Locate the cell with the specified text and output its (X, Y) center coordinate. 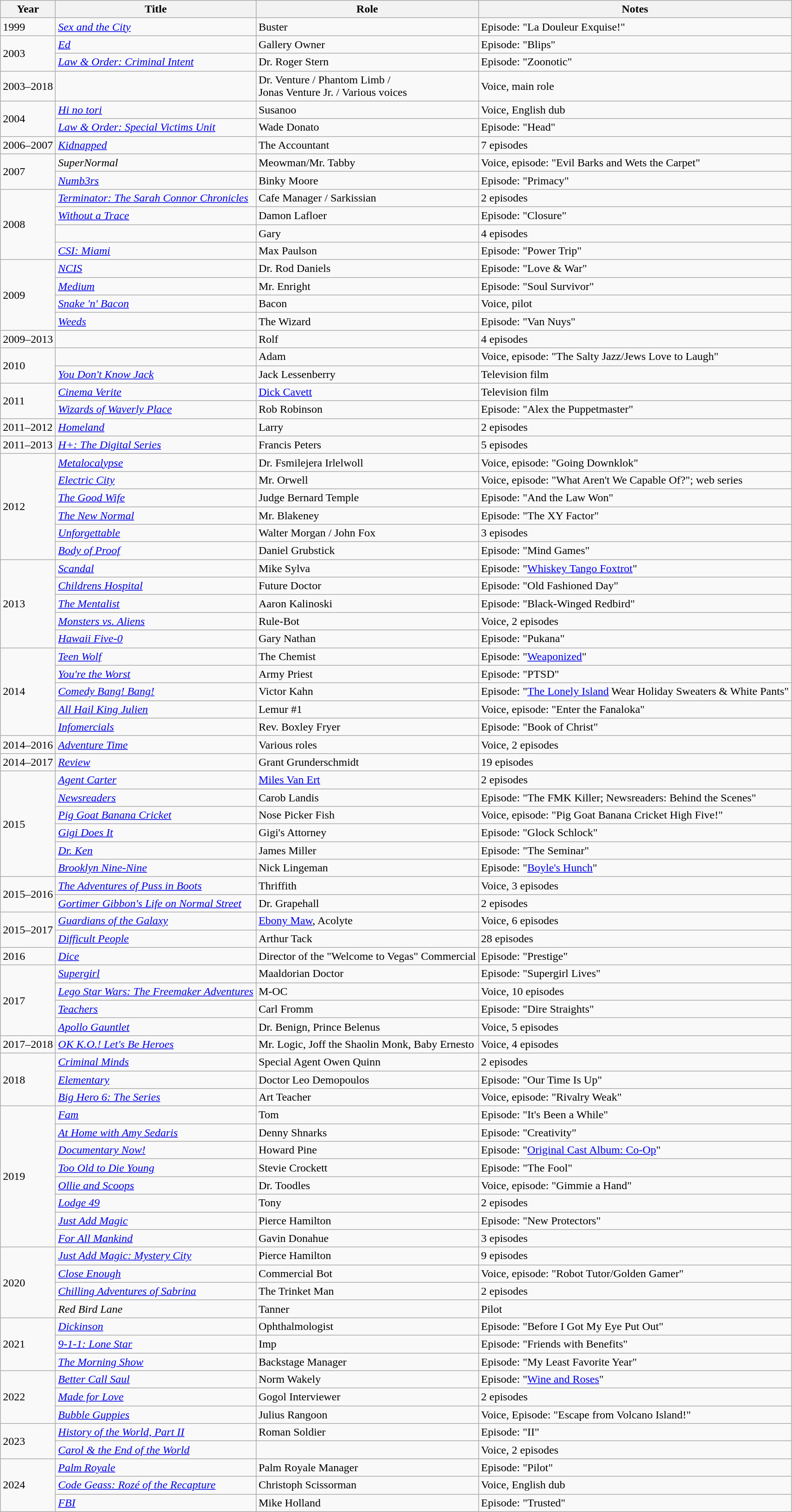
Red Bird Lane (156, 1309)
Teen Wolf (156, 656)
Teachers (156, 1009)
Voice, 3 episodes (635, 886)
Dr. Ken (156, 850)
Gigi's Attorney (367, 833)
Carob Landis (367, 797)
Episode: "Zoonotic" (635, 62)
2015–2016 (28, 895)
The Adventures of Puss in Boots (156, 886)
Episode: "Original Cast Album: Co-Op" (635, 1150)
Roman Soldier (367, 1432)
Just Add Magic: Mystery City (156, 1256)
Fam (156, 1115)
Bacon (367, 304)
Episode: "Mind Games" (635, 551)
All Hail King Julien (156, 709)
Episode: "The XY Factor" (635, 516)
Dr. Benign, Prince Belenus (367, 1027)
Ed (156, 44)
The Chemist (367, 656)
Lego Star Wars: The Freemaker Adventures (156, 991)
Tony (367, 1203)
Medium (156, 286)
Cinema Verite (156, 392)
Thriffith (367, 886)
Arthur Tack (367, 939)
Elementary (156, 1080)
Electric City (156, 480)
2014–2016 (28, 744)
Dice (156, 956)
Review (156, 762)
Howard Pine (367, 1150)
M-OC (367, 991)
Too Old to Die Young (156, 1168)
Mr. Enright (367, 286)
Episode: "Power Trip" (635, 251)
Kidnapped (156, 145)
28 episodes (635, 939)
Stevie Crockett (367, 1168)
Lodge 49 (156, 1203)
2010 (28, 365)
Rule-Bot (367, 621)
Walter Morgan / John Fox (367, 533)
2008 (28, 224)
2023 (28, 1441)
Dr. Roger Stern (367, 62)
Episode: "New Protectors" (635, 1221)
Episode: "The FMK Killer; Newsreaders: Behind the Scenes" (635, 797)
Doctor Leo Demopoulos (367, 1080)
OK K.O.! Let's Be Heroes (156, 1044)
Without a Trace (156, 215)
Dr. Toodles (367, 1185)
Episode: "My Least Favorite Year" (635, 1361)
Ollie and Scoops (156, 1185)
Voice, 10 episodes (635, 991)
2013 (28, 604)
2016 (28, 956)
Sex and the City (156, 27)
Voice, episode: "Going Downklok" (635, 462)
Mr. Orwell (367, 480)
2003 (28, 53)
Episode: "Creativity" (635, 1133)
2014 (28, 692)
2015 (28, 824)
Episode: "PTSD" (635, 674)
Rob Robinson (367, 409)
Mike Holland (367, 1503)
Law & Order: Criminal Intent (156, 62)
2018 (28, 1079)
Rev. Boxley Fryer (367, 727)
Episode: "Wine and Roses" (635, 1380)
Episode: "II" (635, 1432)
Julius Rangoon (367, 1415)
Scandal (156, 568)
2009–2013 (28, 339)
2012 (28, 506)
Code Geass: Rozé of the Recapture (156, 1485)
Voice, episode: "Evil Barks and Wets the Carpet" (635, 163)
Future Doctor (367, 586)
Metalocalypse (156, 462)
2021 (28, 1344)
History of the World, Part II (156, 1432)
Mike Sylva (367, 568)
9-1-1: Lone Star (156, 1344)
Voice, episode: "The Salty Jazz/Jews Love to Laugh" (635, 357)
Documentary Now! (156, 1150)
Miles Van Ert (367, 780)
Ophthalmologist (367, 1326)
Gallery Owner (367, 44)
The Wizard (367, 321)
Episode: "Primacy" (635, 180)
Dr. Fsmilejera Irlelwoll (367, 462)
Dickinson (156, 1326)
Criminal Minds (156, 1062)
Episode: "Old Fashioned Day" (635, 586)
Voice, 4 episodes (635, 1044)
Nick Lingeman (367, 868)
Episode: "Closure" (635, 215)
Special Agent Owen Quinn (367, 1062)
Supergirl (156, 974)
Notes (635, 9)
Dick Cavett (367, 392)
Buster (367, 27)
Episode: "Head" (635, 127)
Daniel Grubstick (367, 551)
Monsters vs. Aliens (156, 621)
Episode: "The Seminar" (635, 850)
Commercial Bot (367, 1273)
2014–2017 (28, 762)
2022 (28, 1397)
Cafe Manager / Sarkissian (367, 198)
Larry (367, 427)
Victor Kahn (367, 692)
2015–2017 (28, 930)
Aaron Kalinoski (367, 604)
Episode: "Book of Christ" (635, 727)
Episode: "Blips" (635, 44)
Episode: "Trusted" (635, 1503)
The Accountant (367, 145)
Wizards of Waverly Place (156, 409)
Bubble Guppies (156, 1415)
FBI (156, 1503)
Gary (367, 233)
Homeland (156, 427)
Gary Nathan (367, 639)
2007 (28, 171)
Chilling Adventures of Sabrina (156, 1291)
Guardians of the Galaxy (156, 921)
Various roles (367, 744)
Francis Peters (367, 445)
2019 (28, 1177)
Body of Proof (156, 551)
2011 (28, 401)
2006–2007 (28, 145)
Episode: "Our Time Is Up" (635, 1080)
1999 (28, 27)
Army Priest (367, 674)
Episode: "La Douleur Exquise!" (635, 27)
Hawaii Five-0 (156, 639)
Law & Order: Special Victims Unit (156, 127)
Adam (367, 357)
Palm Royale Manager (367, 1468)
Big Hero 6: The Series (156, 1097)
Adventure Time (156, 744)
Damon Lafloer (367, 215)
Gogol Interviewer (367, 1397)
Episode: "The Lonely Island Wear Holiday Sweaters & White Pants" (635, 692)
The New Normal (156, 516)
Episode: "Soul Survivor" (635, 286)
The Mentalist (156, 604)
2009 (28, 295)
Art Teacher (367, 1097)
Terminator: The Sarah Connor Chronicles (156, 198)
H+: The Digital Series (156, 445)
Year (28, 9)
Agent Carter (156, 780)
Weeds (156, 321)
Wade Donato (367, 127)
Lemur #1 (367, 709)
Imp (367, 1344)
Palm Royale (156, 1468)
Just Add Magic (156, 1221)
Hi no tori (156, 110)
The Good Wife (156, 498)
Episode: "Boyle's Hunch" (635, 868)
Norm Wakely (367, 1380)
Brooklyn Nine-Nine (156, 868)
Binky Moore (367, 180)
Dr. Venture / Phantom Limb / Jonas Venture Jr. / Various voices (367, 86)
Episode: "Before I Got My Eye Put Out" (635, 1326)
Tom (367, 1115)
2011–2012 (28, 427)
At Home with Amy Sedaris (156, 1133)
Backstage Manager (367, 1361)
Pig Goat Banana Cricket (156, 815)
Infomercials (156, 727)
Voice, episode: "What Aren't We Capable Of?"; web series (635, 480)
Max Paulson (367, 251)
Voice, 5 episodes (635, 1027)
For All Mankind (156, 1238)
Better Call Saul (156, 1380)
Episode: "Pilot" (635, 1468)
Susanoo (367, 110)
Voice, episode: "Rivalry Weak" (635, 1097)
2004 (28, 119)
Gigi Does It (156, 833)
9 episodes (635, 1256)
Voice, episode: "Gimmie a Hand" (635, 1185)
Apollo Gauntlet (156, 1027)
Voice, Episode: "Escape from Volcano Island!" (635, 1415)
Mr. Logic, Joff the Shaolin Monk, Baby Ernesto (367, 1044)
2017 (28, 1000)
Episode: "Weaponized" (635, 656)
Snake 'n' Bacon (156, 304)
Gavin Donahue (367, 1238)
Title (156, 9)
Christoph Scissorman (367, 1485)
Voice, pilot (635, 304)
CSI: Miami (156, 251)
Judge Bernard Temple (367, 498)
Director of the "Welcome to Vegas" Commercial (367, 956)
Episode: "Prestige" (635, 956)
NCIS (156, 269)
Episode: "The Fool" (635, 1168)
The Morning Show (156, 1361)
2003–2018 (28, 86)
Episode: "Love & War" (635, 269)
5 episodes (635, 445)
Carol & the End of the World (156, 1450)
Episode: "Dire Straights" (635, 1009)
Role (367, 9)
Voice, 6 episodes (635, 921)
7 episodes (635, 145)
Episode: "Pukana" (635, 639)
Episode: "Friends with Benefits" (635, 1344)
Pilot (635, 1309)
Grant Grunderschmidt (367, 762)
Episode: "Whiskey Tango Foxtrot" (635, 568)
Episode: "Alex the Puppetmaster" (635, 409)
Voice, main role (635, 86)
Episode: "Van Nuys" (635, 321)
Episode: "Glock Schlock" (635, 833)
Unforgettable (156, 533)
Voice, episode: "Pig Goat Banana Cricket High Five!" (635, 815)
Numb3rs (156, 180)
Close Enough (156, 1273)
Episode: "It's Been a While" (635, 1115)
Tanner (367, 1309)
Gortimer Gibbon's Life on Normal Street (156, 903)
Mr. Blakeney (367, 516)
Ebony Maw, Acolyte (367, 921)
Episode: "Supergirl Lives" (635, 974)
Nose Picker Fish (367, 815)
2020 (28, 1282)
Episode: "Black-Winged Redbird" (635, 604)
Jack Lessenberry (367, 374)
Episode: "And the Law Won" (635, 498)
Difficult People (156, 939)
Comedy Bang! Bang! (156, 692)
Voice, episode: "Enter the Fanaloka" (635, 709)
Newsreaders (156, 797)
Dr. Grapehall (367, 903)
Voice, episode: "Robot Tutor/Golden Gamer" (635, 1273)
James Miller (367, 850)
You're the Worst (156, 674)
Rolf (367, 339)
The Trinket Man (367, 1291)
Dr. Rod Daniels (367, 269)
Made for Love (156, 1397)
2017–2018 (28, 1044)
2024 (28, 1485)
Maaldorian Doctor (367, 974)
2011–2013 (28, 445)
Childrens Hospital (156, 586)
Meowman/Mr. Tabby (367, 163)
Denny Shnarks (367, 1133)
SuperNormal (156, 163)
You Don't Know Jack (156, 374)
Carl Fromm (367, 1009)
19 episodes (635, 762)
